Detect which cell encompasses the target text, then output its (x, y) center coordinate. 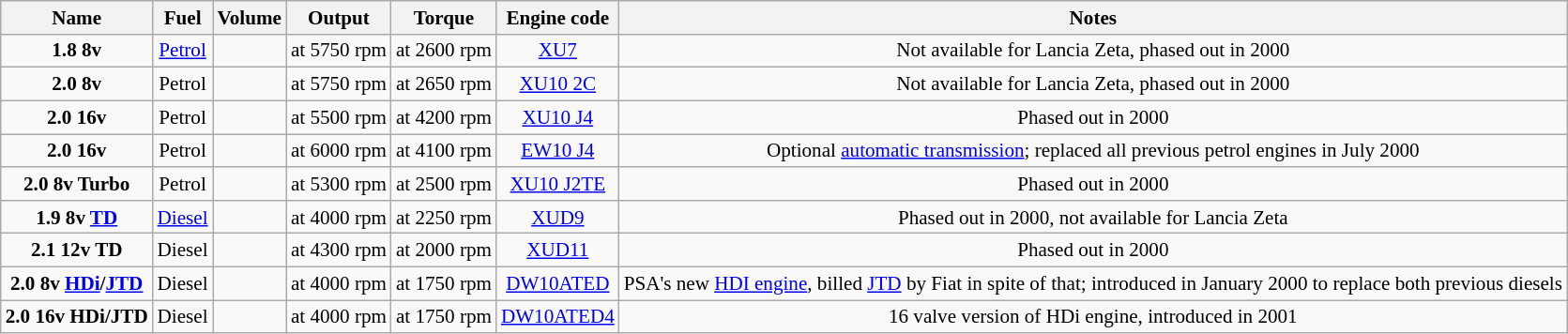
DW10ATED (557, 283)
Name (77, 17)
EW10 J4 (557, 150)
2.0 8v HDi/JTD (77, 283)
DW10ATED4 (557, 317)
1.9 8v TD (77, 216)
Notes (1093, 17)
XU10 2C (557, 84)
XU10 J4 (557, 116)
at 2250 rpm (444, 216)
Optional automatic transmission; replaced all previous petrol engines in July 2000 (1093, 150)
at 4100 rpm (444, 150)
at 2500 rpm (444, 184)
XUD11 (557, 250)
Engine code (557, 17)
XU10 J2TE (557, 184)
Torque (444, 17)
XU7 (557, 51)
Fuel (183, 17)
2.1 12v TD (77, 250)
at 6000 rpm (339, 150)
at 2650 rpm (444, 84)
1.8 8v (77, 51)
XUD9 (557, 216)
2.0 8v (77, 84)
Output (339, 17)
16 valve version of HDi engine, introduced in 2001 (1093, 317)
at 2600 rpm (444, 51)
2.0 8v Turbo (77, 184)
2.0 16v HDi/JTD (77, 317)
at 5300 rpm (339, 184)
at 2000 rpm (444, 250)
Volume (250, 17)
at 5500 rpm (339, 116)
at 4200 rpm (444, 116)
at 4300 rpm (339, 250)
PSA's new HDI engine, billed JTD by Fiat in spite of that; introduced in January 2000 to replace both previous diesels (1093, 283)
Phased out in 2000, not available for Lancia Zeta (1093, 216)
